Output the [X, Y] coordinate of the center of the cell containing the given text.  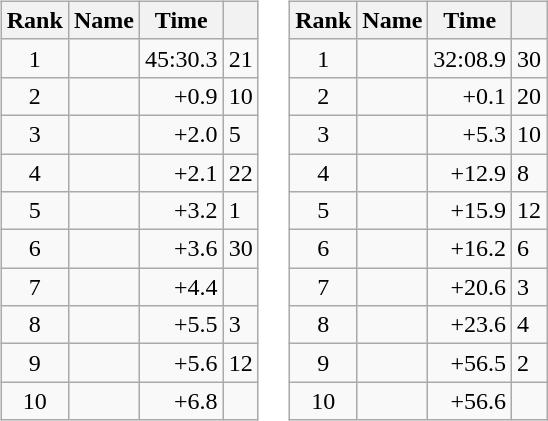
+16.2 [470, 249]
+12.9 [470, 173]
+15.9 [470, 211]
+3.2 [181, 211]
+0.1 [470, 96]
+5.6 [181, 363]
+5.5 [181, 325]
+2.1 [181, 173]
+4.4 [181, 287]
+3.6 [181, 249]
22 [240, 173]
+56.6 [470, 401]
+23.6 [470, 325]
20 [530, 96]
32:08.9 [470, 58]
+5.3 [470, 134]
45:30.3 [181, 58]
21 [240, 58]
+6.8 [181, 401]
+2.0 [181, 134]
+20.6 [470, 287]
+56.5 [470, 363]
+0.9 [181, 96]
